Find where the given text appears and provide that cell's center as [X, Y] coordinate. 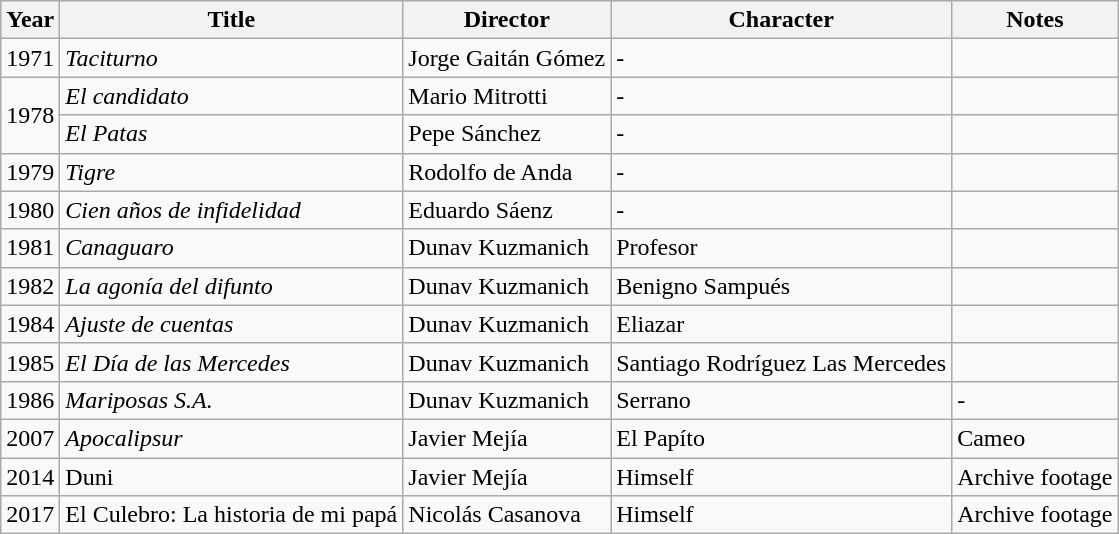
1971 [30, 58]
Duni [232, 477]
La agonía del difunto [232, 286]
1979 [30, 172]
Character [782, 20]
Year [30, 20]
Cien años de infidelidad [232, 210]
Canaguaro [232, 248]
Profesor [782, 248]
Eduardo Sáenz [507, 210]
El candidato [232, 96]
2007 [30, 438]
El Patas [232, 134]
Mario Mitrotti [507, 96]
Eliazar [782, 324]
Mariposas S.A. [232, 400]
Tigre [232, 172]
Jorge Gaitán Gómez [507, 58]
1986 [30, 400]
El Día de las Mercedes [232, 362]
El Papíto [782, 438]
Rodolfo de Anda [507, 172]
1982 [30, 286]
2014 [30, 477]
1980 [30, 210]
Cameo [1035, 438]
Taciturno [232, 58]
1985 [30, 362]
1981 [30, 248]
Santiago Rodríguez Las Mercedes [782, 362]
Title [232, 20]
2017 [30, 515]
El Culebro: La historia de mi papá [232, 515]
Ajuste de cuentas [232, 324]
Nicolás Casanova [507, 515]
Director [507, 20]
Pepe Sánchez [507, 134]
Notes [1035, 20]
Benigno Sampués [782, 286]
1984 [30, 324]
1978 [30, 115]
Serrano [782, 400]
Apocalipsur [232, 438]
